Identify which cell holds the provided text, then report its (x, y) central coordinate. 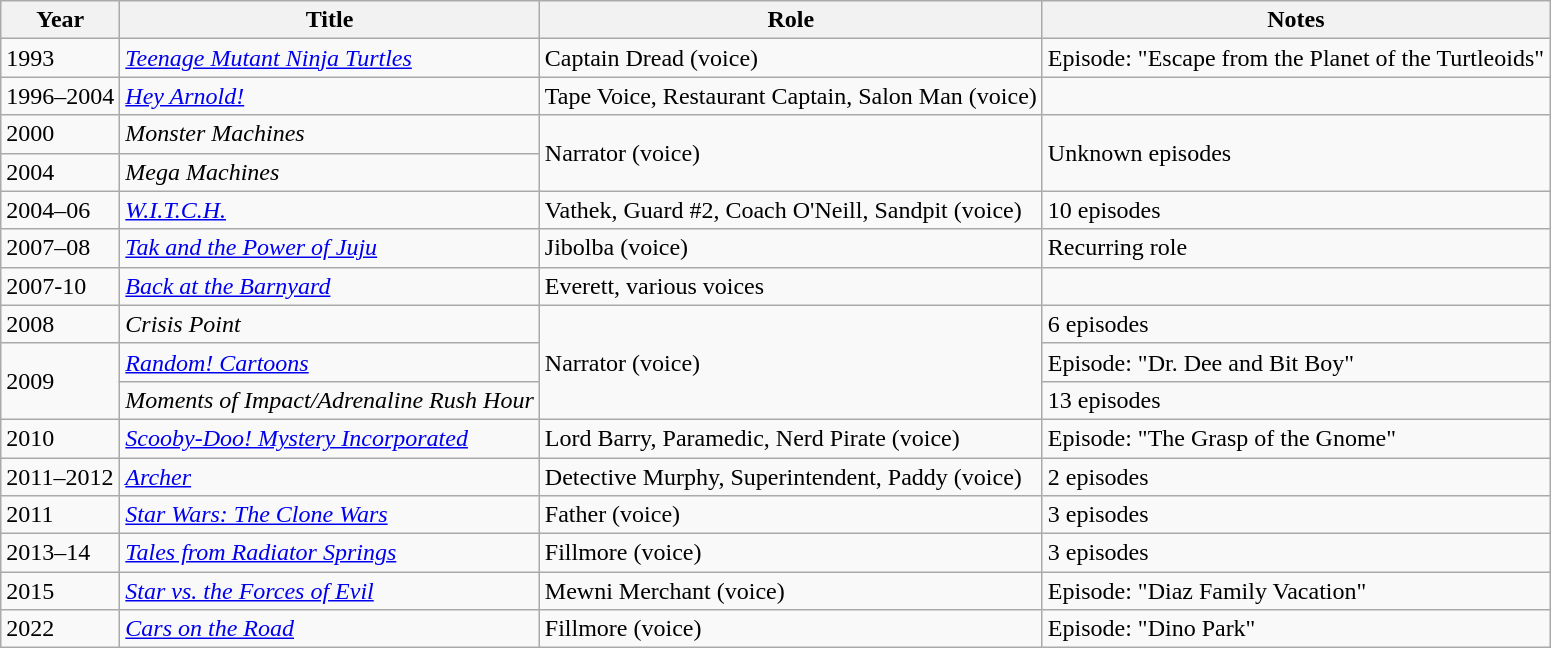
Year (60, 20)
2007-10 (60, 286)
1996–2004 (60, 96)
Hey Arnold! (330, 96)
Crisis Point (330, 324)
Notes (1296, 20)
Teenage Mutant Ninja Turtles (330, 58)
Vathek, Guard #2, Coach O'Neill, Sandpit (voice) (790, 210)
13 episodes (1296, 400)
2022 (60, 629)
Unknown episodes (1296, 153)
Episode: "Escape from the Planet of the Turtleoids" (1296, 58)
Star Wars: The Clone Wars (330, 515)
Captain Dread (voice) (790, 58)
Title (330, 20)
1993 (60, 58)
Episode: "Dr. Dee and Bit Boy" (1296, 362)
2011 (60, 515)
Moments of Impact/Adrenaline Rush Hour (330, 400)
2013–14 (60, 553)
2007–08 (60, 248)
W.I.T.C.H. (330, 210)
Detective Murphy, Superintendent, Paddy (voice) (790, 477)
Recurring role (1296, 248)
Monster Machines (330, 134)
Episode: "Diaz Family Vacation" (1296, 591)
Scooby-Doo! Mystery Incorporated (330, 438)
2000 (60, 134)
6 episodes (1296, 324)
2011–2012 (60, 477)
Father (voice) (790, 515)
Role (790, 20)
Everett, various voices (790, 286)
Tape Voice, Restaurant Captain, Salon Man (voice) (790, 96)
2004–06 (60, 210)
Episode: "The Grasp of the Gnome" (1296, 438)
Episode: "Dino Park" (1296, 629)
2 episodes (1296, 477)
2008 (60, 324)
2009 (60, 381)
10 episodes (1296, 210)
Tales from Radiator Springs (330, 553)
Mega Machines (330, 172)
Lord Barry, Paramedic, Nerd Pirate (voice) (790, 438)
Star vs. the Forces of Evil (330, 591)
2004 (60, 172)
2015 (60, 591)
Back at the Barnyard (330, 286)
Random! Cartoons (330, 362)
Archer (330, 477)
2010 (60, 438)
Mewni Merchant (voice) (790, 591)
Jibolba (voice) (790, 248)
Cars on the Road (330, 629)
Tak and the Power of Juju (330, 248)
